Find where the given text appears and provide that cell's center as (X, Y) coordinate. 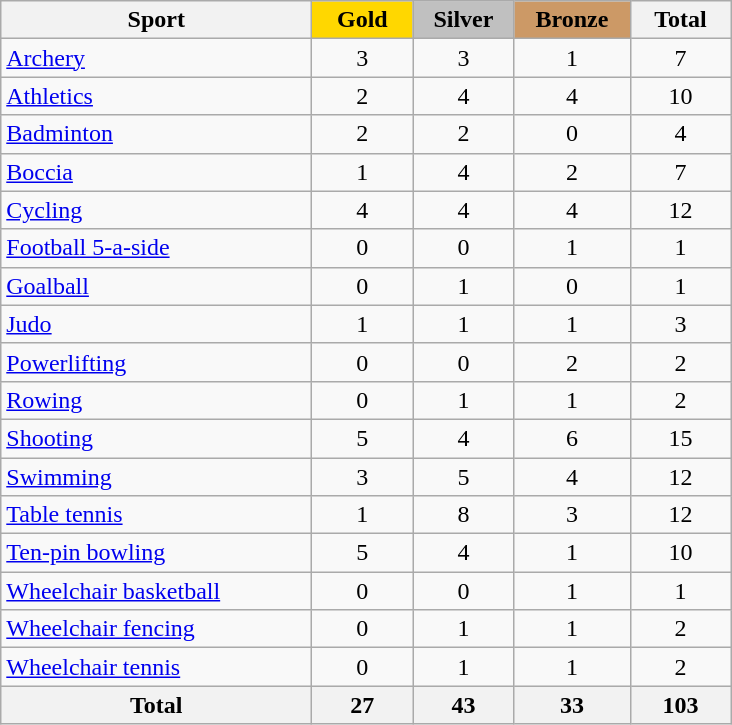
Bronze (572, 20)
Shooting (156, 438)
43 (464, 705)
Sport (156, 20)
8 (464, 515)
Goalball (156, 286)
Cycling (156, 210)
15 (680, 438)
Archery (156, 58)
Rowing (156, 400)
Wheelchair basketball (156, 591)
Powerlifting (156, 362)
27 (362, 705)
103 (680, 705)
Table tennis (156, 515)
6 (572, 438)
Swimming (156, 477)
Badminton (156, 134)
Silver (464, 20)
Football 5-a-side (156, 248)
Gold (362, 20)
33 (572, 705)
Wheelchair tennis (156, 667)
Athletics (156, 96)
Boccia (156, 172)
Wheelchair fencing (156, 629)
Ten-pin bowling (156, 553)
Judo (156, 324)
